Locate the cell with the specified text and output its (x, y) center coordinate. 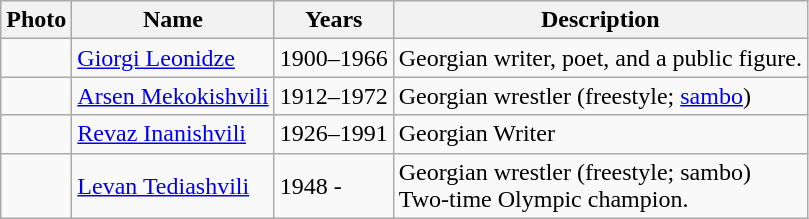
Giorgi Leonidze (173, 58)
Georgian wrestler (freestyle; sambo) (600, 96)
Revaz Inanishvili (173, 134)
Georgian writer, poet, and a public figure. (600, 58)
1912–1972 (334, 96)
Georgian Writer (600, 134)
1926–1991 (334, 134)
Photo (36, 20)
Georgian wrestler (freestyle; sambo)Two-time Olympic champion. (600, 186)
Name (173, 20)
Years (334, 20)
Description (600, 20)
Arsen Mekokishvili (173, 96)
1900–1966 (334, 58)
Levan Tediashvili (173, 186)
1948 - (334, 186)
